Find where the given text appears and provide that cell's center as [X, Y] coordinate. 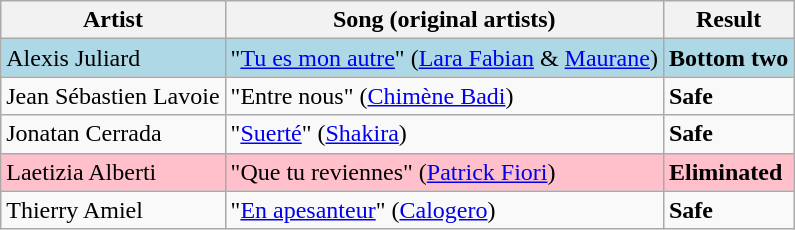
Result [728, 20]
"Tu es mon autre" (Lara Fabian & Maurane) [444, 58]
Eliminated [728, 172]
Jean Sébastien Lavoie [113, 96]
Artist [113, 20]
"Suerté" (Shakira) [444, 134]
Alexis Juliard [113, 58]
"Que tu reviennes" (Patrick Fiori) [444, 172]
Jonatan Cerrada [113, 134]
Thierry Amiel [113, 210]
Song (original artists) [444, 20]
"En apesanteur" (Calogero) [444, 210]
"Entre nous" (Chimène Badi) [444, 96]
Laetizia Alberti [113, 172]
Bottom two [728, 58]
